Identify which cell holds the provided text, then report its (X, Y) central coordinate. 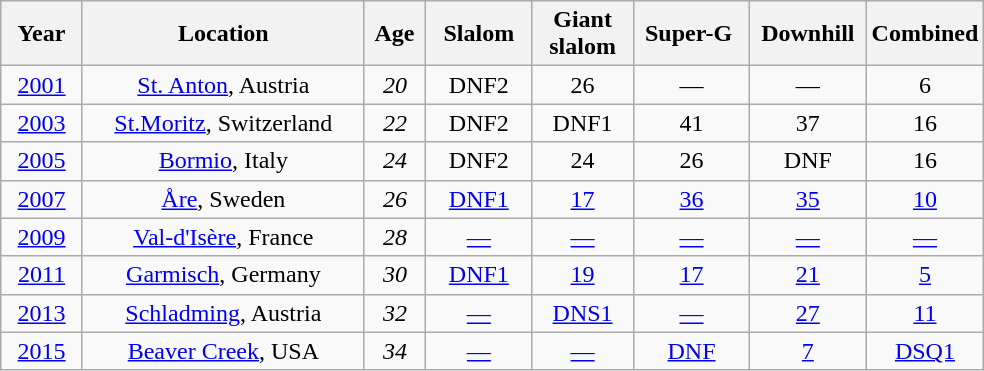
6 (925, 85)
Slalom (479, 34)
7 (808, 351)
St.Moritz, Switzerland (223, 123)
Combined (925, 34)
41 (691, 123)
21 (808, 275)
2001 (42, 85)
2011 (42, 275)
35 (808, 199)
11 (925, 313)
Super-G (691, 34)
Bormio, Italy (223, 161)
Location (223, 34)
36 (691, 199)
22 (395, 123)
DSQ1 (925, 351)
Åre, Sweden (223, 199)
St. Anton, Austria (223, 85)
2007 (42, 199)
20 (395, 85)
Schladming, Austria (223, 313)
37 (808, 123)
32 (395, 313)
2015 (42, 351)
19 (583, 275)
DNS1 (583, 313)
2005 (42, 161)
34 (395, 351)
2013 (42, 313)
Downhill (808, 34)
28 (395, 237)
Giant slalom (583, 34)
2009 (42, 237)
Val-d'Isère, France (223, 237)
Year (42, 34)
30 (395, 275)
Garmisch, Germany (223, 275)
Beaver Creek, USA (223, 351)
2003 (42, 123)
Age (395, 34)
10 (925, 199)
5 (925, 275)
27 (808, 313)
